Search for the cell housing the specified text and yield its (X, Y) center coordinate. 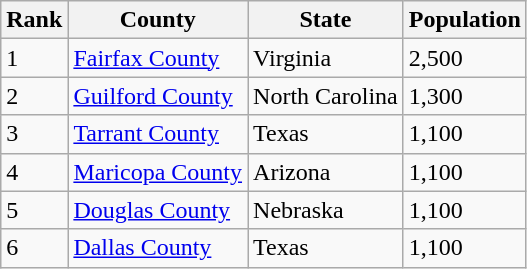
6 (34, 248)
Douglas County (158, 210)
Population (464, 20)
State (326, 20)
4 (34, 172)
Nebraska (326, 210)
Guilford County (158, 96)
County (158, 20)
3 (34, 134)
Virginia (326, 58)
Maricopa County (158, 172)
2 (34, 96)
Rank (34, 20)
North Carolina (326, 96)
2,500 (464, 58)
5 (34, 210)
1 (34, 58)
Fairfax County (158, 58)
Arizona (326, 172)
Tarrant County (158, 134)
1,300 (464, 96)
Dallas County (158, 248)
